For the text-containing cell, return its midpoint in (X, Y) coordinate format. 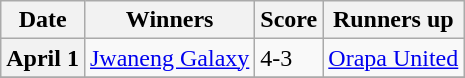
Runners up (394, 20)
Orapa United (394, 58)
4-3 (289, 58)
April 1 (43, 58)
Jwaneng Galaxy (169, 58)
Date (43, 20)
Score (289, 20)
Winners (169, 20)
